For the text-containing cell, return its midpoint in (X, Y) coordinate format. 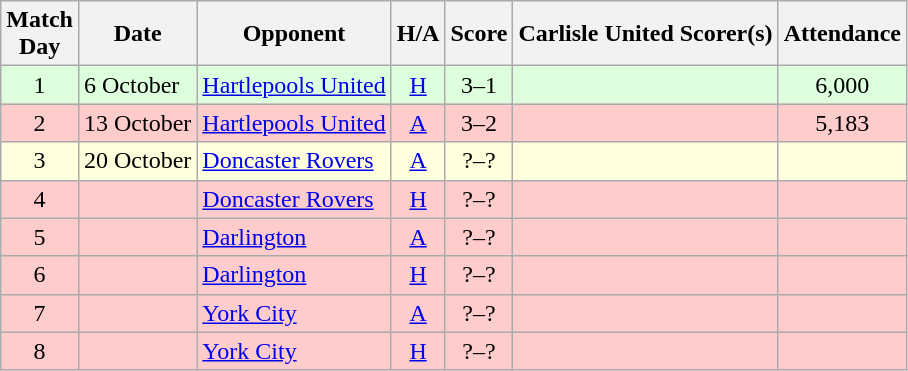
Attendance (842, 34)
1 (40, 85)
3–2 (479, 123)
Carlisle United Scorer(s) (646, 34)
Date (137, 34)
5 (40, 237)
H/A (418, 34)
5,183 (842, 123)
7 (40, 313)
Opponent (294, 34)
20 October (137, 161)
6 (40, 275)
8 (40, 351)
6 October (137, 85)
13 October (137, 123)
3–1 (479, 85)
3 (40, 161)
6,000 (842, 85)
Match Day (40, 34)
4 (40, 199)
Score (479, 34)
2 (40, 123)
